Capture the cell that displays the provided text and extract its [x, y] central coordinate. 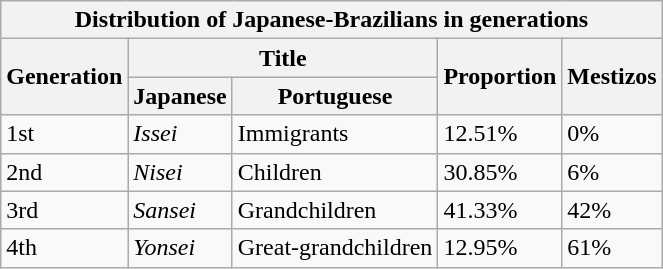
Nisei [180, 172]
Title [283, 58]
Children [335, 172]
Portuguese [335, 96]
30.85% [500, 172]
0% [612, 134]
61% [612, 248]
Generation [64, 77]
4th [64, 248]
Great-grandchildren [335, 248]
Immigrants [335, 134]
Proportion [500, 77]
Sansei [180, 210]
Distribution of Japanese-Brazilians in generations [332, 20]
2nd [64, 172]
Mestizos [612, 77]
1st [64, 134]
12.51% [500, 134]
12.95% [500, 248]
6% [612, 172]
Yonsei [180, 248]
42% [612, 210]
Grandchildren [335, 210]
3rd [64, 210]
Issei [180, 134]
Japanese [180, 96]
41.33% [500, 210]
